From the cell containing the given text, extract its center point as [X, Y] coordinate. 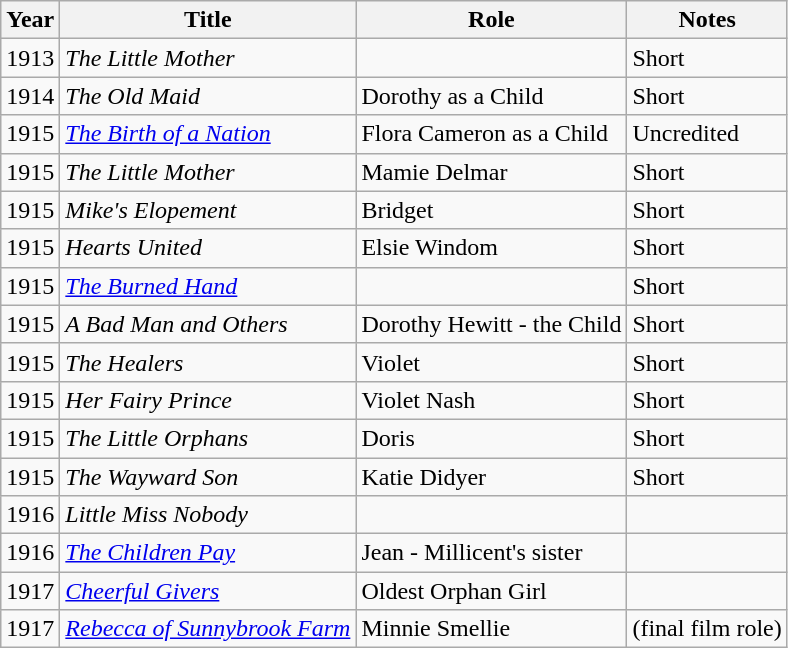
The Children Pay [208, 553]
The Wayward Son [208, 477]
Her Fairy Prince [208, 400]
Rebecca of Sunnybrook Farm [208, 629]
Violet Nash [492, 400]
Little Miss Nobody [208, 515]
Title [208, 20]
Bridget [492, 210]
Elsie Windom [492, 248]
Oldest Orphan Girl [492, 591]
Violet [492, 362]
Role [492, 20]
Dorothy as a Child [492, 96]
Cheerful Givers [208, 591]
Jean - Millicent's sister [492, 553]
The Little Orphans [208, 438]
1914 [30, 96]
A Bad Man and Others [208, 324]
Dorothy Hewitt - the Child [492, 324]
1913 [30, 58]
Katie Didyer [492, 477]
Hearts United [208, 248]
The Burned Hand [208, 286]
Year [30, 20]
Mike's Elopement [208, 210]
Notes [707, 20]
Flora Cameron as a Child [492, 134]
Mamie Delmar [492, 172]
The Birth of a Nation [208, 134]
Minnie Smellie [492, 629]
Uncredited [707, 134]
Doris [492, 438]
The Old Maid [208, 96]
The Healers [208, 362]
(final film role) [707, 629]
